Return the [X, Y] coordinate for the center point of the cell that contains the specified text.  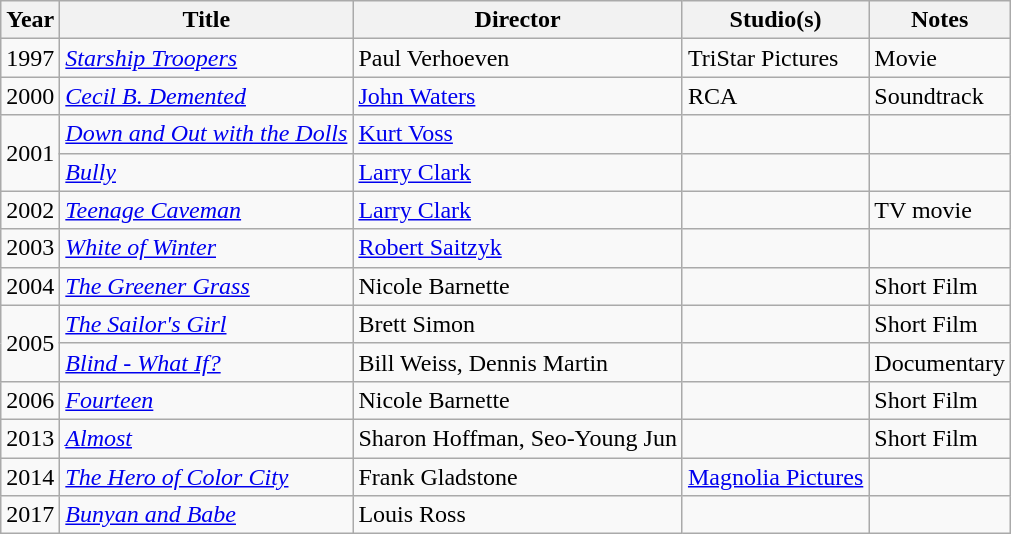
Teenage Caveman [206, 210]
White of Winter [206, 248]
Studio(s) [775, 20]
2000 [30, 96]
2004 [30, 286]
Louis Ross [518, 515]
TriStar Pictures [775, 58]
2005 [30, 343]
Starship Troopers [206, 58]
Director [518, 20]
TV movie [940, 210]
Down and Out with the Dolls [206, 134]
Almost [206, 438]
Soundtrack [940, 96]
Documentary [940, 362]
Kurt Voss [518, 134]
2006 [30, 400]
RCA [775, 96]
Title [206, 20]
The Greener Grass [206, 286]
Sharon Hoffman, Seo-Young Jun [518, 438]
Notes [940, 20]
John Waters [518, 96]
Year [30, 20]
Robert Saitzyk [518, 248]
Frank Gladstone [518, 477]
Magnolia Pictures [775, 477]
Movie [940, 58]
Bully [206, 172]
The Hero of Color City [206, 477]
1997 [30, 58]
Cecil B. Demented [206, 96]
2014 [30, 477]
2001 [30, 153]
Fourteen [206, 400]
Bunyan and Babe [206, 515]
The Sailor's Girl [206, 324]
Bill Weiss, Dennis Martin [518, 362]
2003 [30, 248]
2002 [30, 210]
Paul Verhoeven [518, 58]
2013 [30, 438]
Blind - What If? [206, 362]
2017 [30, 515]
Brett Simon [518, 324]
